Return the [X, Y] coordinate for the center point of the cell that contains the specified text.  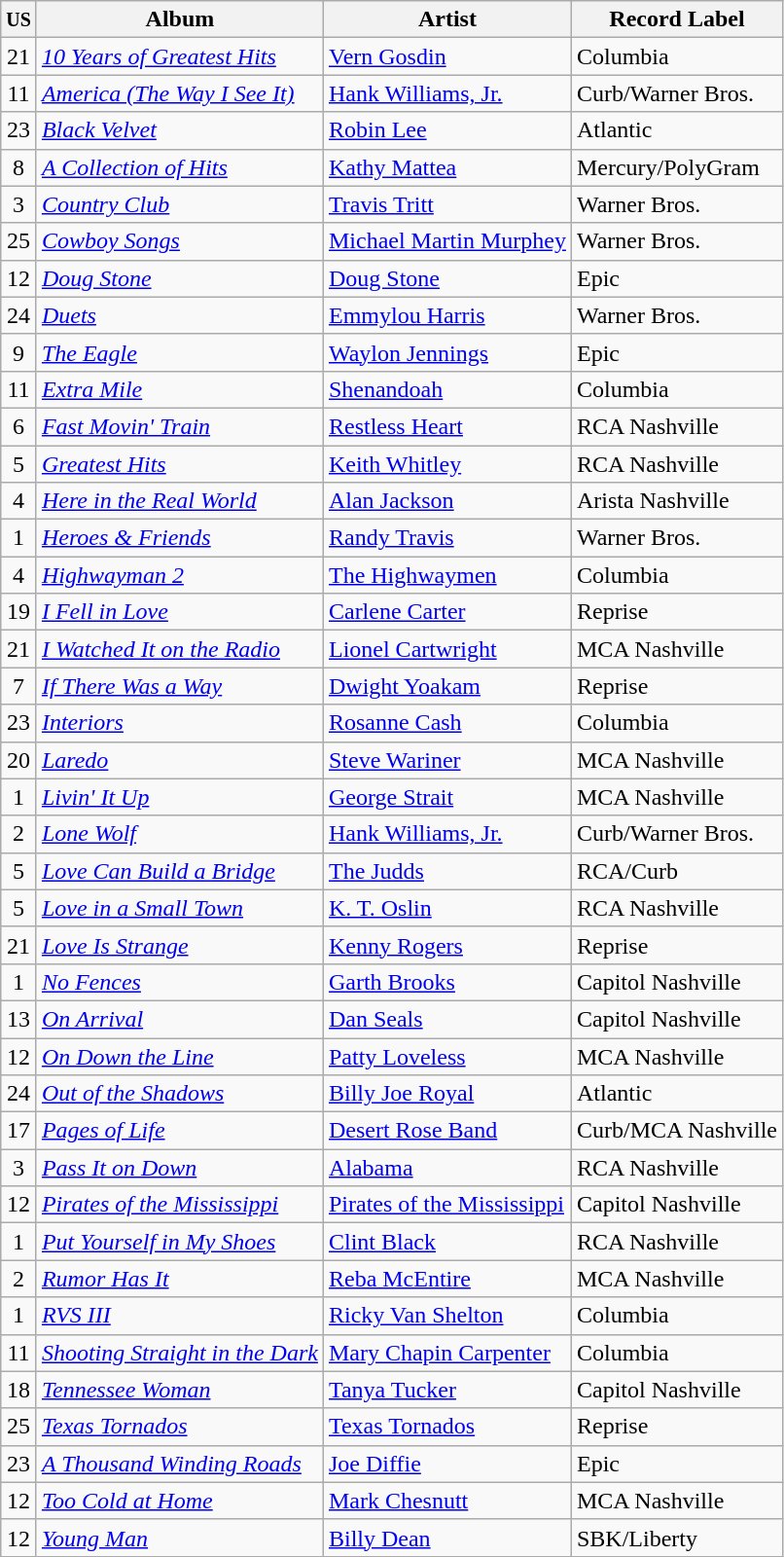
Interiors [179, 723]
Country Club [179, 204]
Kenny Rogers [447, 945]
Robin Lee [447, 130]
Keith Whitley [447, 464]
Love Can Build a Bridge [179, 871]
Desert Rose Band [447, 1131]
Kathy Mattea [447, 167]
Alan Jackson [447, 501]
Duets [179, 315]
18 [19, 1390]
Pages of Life [179, 1131]
Curb/MCA Nashville [677, 1131]
Billy Joe Royal [447, 1094]
Lone Wolf [179, 834]
6 [19, 426]
Black Velvet [179, 130]
Billy Dean [447, 1538]
Young Man [179, 1538]
Dan Seals [447, 1019]
Alabama [447, 1168]
The Highwaymen [447, 575]
SBK/Liberty [677, 1538]
Joe Diffie [447, 1464]
Highwayman 2 [179, 575]
Livin' It Up [179, 797]
Shenandoah [447, 389]
Pass It on Down [179, 1168]
Garth Brooks [447, 982]
No Fences [179, 982]
Love in a Small Town [179, 908]
Emmylou Harris [447, 315]
Vern Gosdin [447, 56]
On Down the Line [179, 1056]
Carlene Carter [447, 612]
Mark Chesnutt [447, 1501]
Greatest Hits [179, 464]
8 [19, 167]
Michael Martin Murphey [447, 241]
9 [19, 352]
K. T. Oslin [447, 908]
Out of the Shadows [179, 1094]
Fast Movin' Train [179, 426]
Extra Mile [179, 389]
Restless Heart [447, 426]
I Fell in Love [179, 612]
Laredo [179, 760]
13 [19, 1019]
Put Yourself in My Shoes [179, 1242]
A Collection of Hits [179, 167]
Randy Travis [447, 538]
Love Is Strange [179, 945]
Waylon Jennings [447, 352]
10 Years of Greatest Hits [179, 56]
Too Cold at Home [179, 1501]
A Thousand Winding Roads [179, 1464]
Lionel Cartwright [447, 649]
Heroes & Friends [179, 538]
Artist [447, 19]
Mercury/PolyGram [677, 167]
Here in the Real World [179, 501]
The Judds [447, 871]
Arista Nashville [677, 501]
Rosanne Cash [447, 723]
Rumor Has It [179, 1279]
The Eagle [179, 352]
George Strait [447, 797]
19 [19, 612]
Ricky Van Shelton [447, 1316]
Travis Tritt [447, 204]
Cowboy Songs [179, 241]
Tennessee Woman [179, 1390]
Shooting Straight in the Dark [179, 1353]
7 [19, 686]
I Watched It on the Radio [179, 649]
Clint Black [447, 1242]
Patty Loveless [447, 1056]
Steve Wariner [447, 760]
US [19, 19]
If There Was a Way [179, 686]
Dwight Yoakam [447, 686]
RVS III [179, 1316]
Album [179, 19]
Tanya Tucker [447, 1390]
RCA/Curb [677, 871]
On Arrival [179, 1019]
17 [19, 1131]
America (The Way I See It) [179, 93]
Record Label [677, 19]
Mary Chapin Carpenter [447, 1353]
20 [19, 760]
Reba McEntire [447, 1279]
